Provide the (X, Y) coordinate of the cell's center where the given text is located.  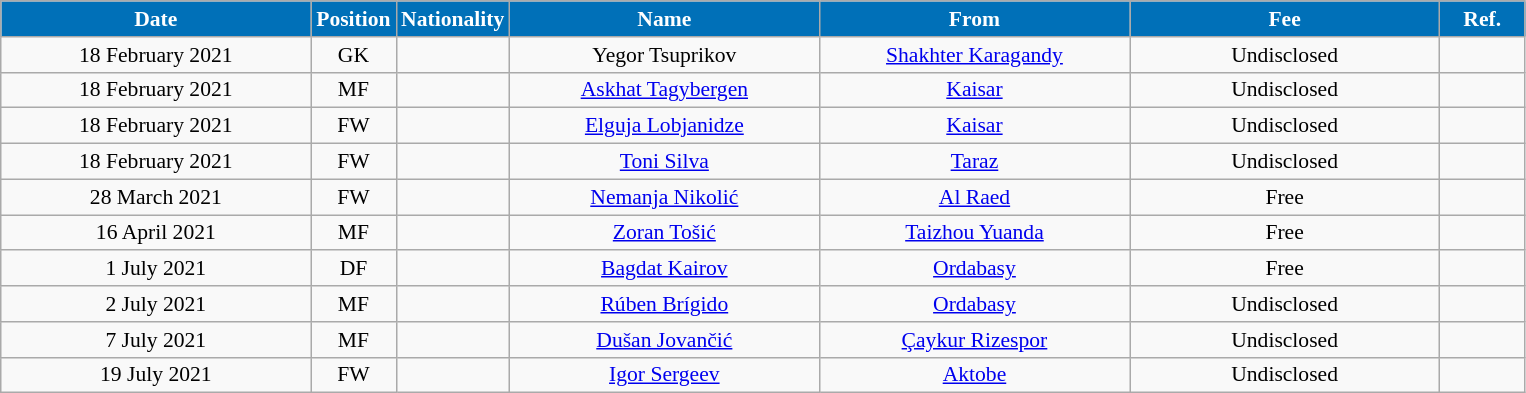
28 March 2021 (156, 197)
DF (354, 269)
Al Raed (974, 197)
Aktobe (974, 375)
From (974, 19)
Askhat Tagybergen (664, 90)
Çaykur Rizespor (974, 340)
Elguja Lobjanidze (664, 126)
2 July 2021 (156, 304)
Dušan Jovančić (664, 340)
Nationality (452, 19)
Bagdat Kairov (664, 269)
Nemanja Nikolić (664, 197)
Position (354, 19)
Taizhou Yuanda (974, 233)
Rúben Brígido (664, 304)
Name (664, 19)
7 July 2021 (156, 340)
Date (156, 19)
Ref. (1482, 19)
1 July 2021 (156, 269)
Shakhter Karagandy (974, 55)
Yegor Tsuprikov (664, 55)
Fee (1285, 19)
19 July 2021 (156, 375)
Toni Silva (664, 162)
Taraz (974, 162)
Igor Sergeev (664, 375)
Zoran Tošić (664, 233)
16 April 2021 (156, 233)
GK (354, 55)
